Pinpoint the cell where the given text exists, returning its (X, Y) midpoint coordinate. 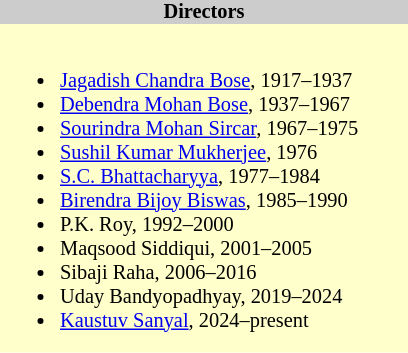
Directors (204, 12)
